Capture the cell that displays the provided text and extract its [x, y] central coordinate. 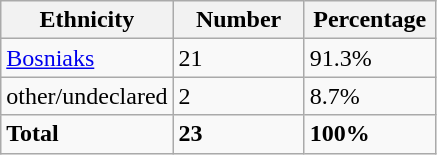
21 [238, 58]
Number [238, 20]
Bosniaks [87, 58]
2 [238, 96]
other/undeclared [87, 96]
100% [370, 134]
8.7% [370, 96]
Ethnicity [87, 20]
23 [238, 134]
Total [87, 134]
91.3% [370, 58]
Percentage [370, 20]
